Return the (X, Y) coordinate for the center point of the cell that contains the specified text.  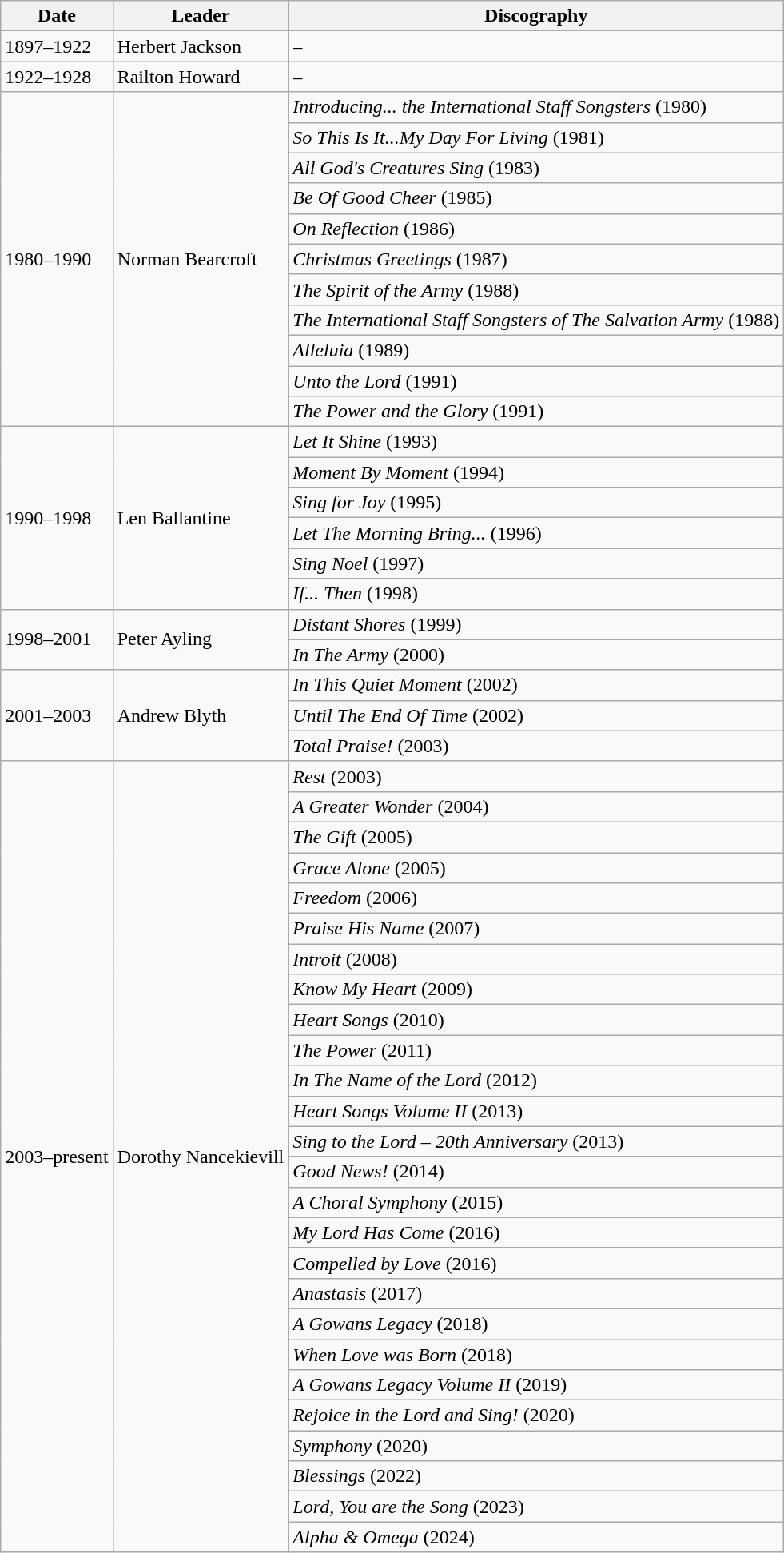
Lord, You are the Song (2023) (536, 1507)
Len Ballantine (201, 518)
Compelled by Love (2016) (536, 1263)
Until The End Of Time (2002) (536, 715)
1922–1928 (57, 77)
Unto the Lord (1991) (536, 381)
Sing to the Lord – 20th Anniversary (2013) (536, 1141)
On Reflection (1986) (536, 229)
Alpha & Omega (2024) (536, 1537)
In This Quiet Moment (2002) (536, 685)
When Love was Born (2018) (536, 1355)
In The Name of the Lord (2012) (536, 1081)
Leader (201, 16)
Alleluia (1989) (536, 350)
Distant Shores (1999) (536, 624)
Anastasis (2017) (536, 1293)
Christmas Greetings (1987) (536, 259)
Freedom (2006) (536, 898)
A Choral Symphony (2015) (536, 1202)
Praise His Name (2007) (536, 929)
The Gift (2005) (536, 837)
Moment By Moment (1994) (536, 472)
Rest (2003) (536, 776)
The Power and the Glory (1991) (536, 412)
2003–present (57, 1157)
Discography (536, 16)
2001–2003 (57, 715)
All God's Creatures Sing (1983) (536, 168)
Let It Shine (1993) (536, 442)
A Gowans Legacy Volume II (2019) (536, 1385)
Know My Heart (2009) (536, 990)
The Power (2011) (536, 1050)
1990–1998 (57, 518)
Andrew Blyth (201, 715)
Blessings (2022) (536, 1476)
1980–1990 (57, 259)
Peter Ayling (201, 639)
A Greater Wonder (2004) (536, 806)
The Spirit of the Army (1988) (536, 289)
Introducing... the International Staff Songsters (1980) (536, 107)
Heart Songs Volume II (2013) (536, 1111)
1998–2001 (57, 639)
Let The Morning Bring... (1996) (536, 533)
Sing Noel (1997) (536, 563)
The International Staff Songsters of The Salvation Army (1988) (536, 320)
A Gowans Legacy (2018) (536, 1324)
My Lord Has Come (2016) (536, 1232)
Sing for Joy (1995) (536, 503)
1897–1922 (57, 46)
Heart Songs (2010) (536, 1020)
Date (57, 16)
Symphony (2020) (536, 1446)
So This Is It...My Day For Living (1981) (536, 137)
Introit (2008) (536, 959)
Total Praise! (2003) (536, 746)
Be Of Good Cheer (1985) (536, 198)
In The Army (2000) (536, 655)
Good News! (2014) (536, 1172)
Railton Howard (201, 77)
Herbert Jackson (201, 46)
If... Then (1998) (536, 594)
Rejoice in the Lord and Sing! (2020) (536, 1416)
Dorothy Nancekievill (201, 1157)
Grace Alone (2005) (536, 867)
Norman Bearcroft (201, 259)
